Return the [X, Y] coordinate for the center point of the cell that contains the specified text.  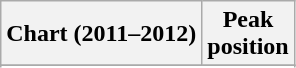
Peakposition [248, 34]
Chart (2011–2012) [102, 34]
